Find where the given text appears and provide that cell's center as (X, Y) coordinate. 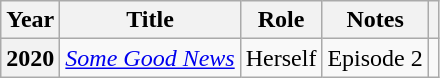
Episode 2 (375, 58)
2020 (30, 58)
Notes (375, 20)
Herself (281, 58)
Some Good News (150, 58)
Year (30, 20)
Role (281, 20)
Title (150, 20)
